Determine the [x, y] coordinate at the center of the cell enclosing the given text.  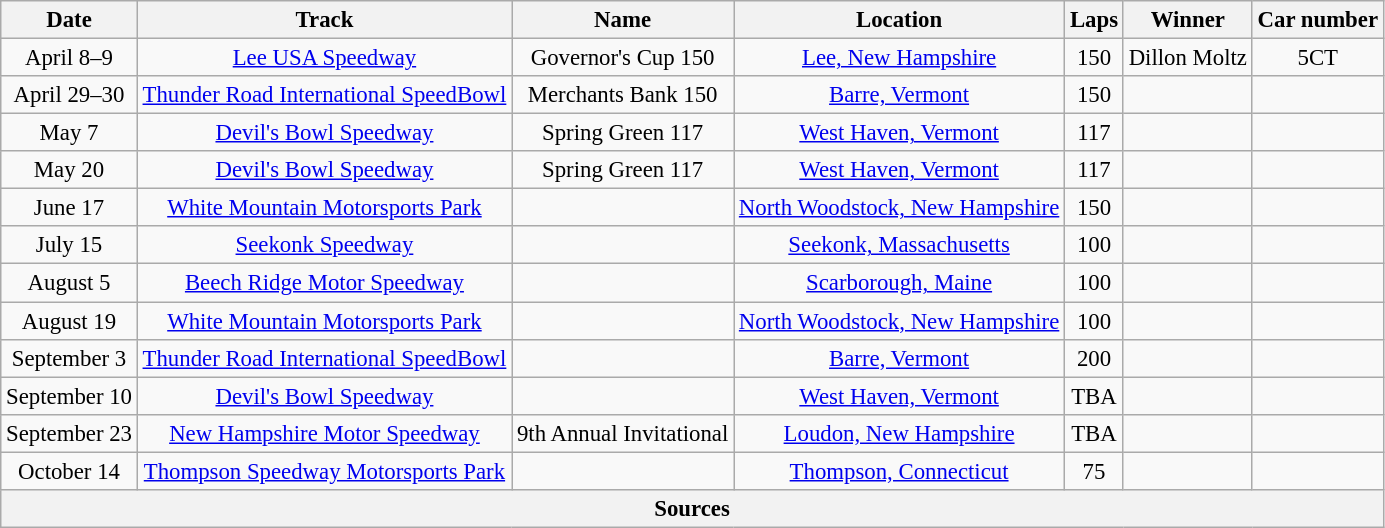
Winner [1188, 20]
Lee USA Speedway [324, 58]
Scarborough, Maine [900, 283]
Seekonk Speedway [324, 245]
October 14 [69, 471]
Loudon, New Hampshire [900, 433]
Merchants Bank 150 [623, 95]
September 10 [69, 396]
Lee, New Hampshire [900, 58]
May 20 [69, 170]
August 5 [69, 283]
200 [1094, 358]
Thompson Speedway Motorsports Park [324, 471]
5CT [1318, 58]
July 15 [69, 245]
Location [900, 20]
Name [623, 20]
May 7 [69, 133]
Sources [692, 509]
Thompson, Connecticut [900, 471]
April 8–9 [69, 58]
Beech Ridge Motor Speedway [324, 283]
Date [69, 20]
Car number [1318, 20]
Laps [1094, 20]
April 29–30 [69, 95]
Governor's Cup 150 [623, 58]
June 17 [69, 208]
Seekonk, Massachusetts [900, 245]
New Hampshire Motor Speedway [324, 433]
9th Annual Invitational [623, 433]
August 19 [69, 321]
September 23 [69, 433]
Track [324, 20]
Dillon Moltz [1188, 58]
75 [1094, 471]
September 3 [69, 358]
